Scan for the cell matching the given text and deliver its [x, y] coordinate at center. 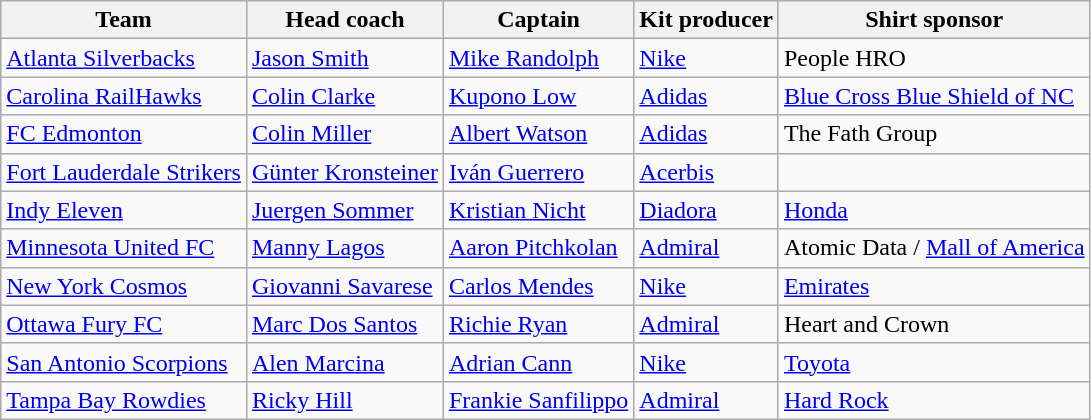
FC Edmonton [124, 134]
Atomic Data / Mall of America [934, 248]
Alen Marcina [344, 362]
Kristian Nicht [538, 210]
Acerbis [706, 172]
Kit producer [706, 20]
Richie Ryan [538, 324]
Adrian Cann [538, 362]
Emirates [934, 286]
Minnesota United FC [124, 248]
Albert Watson [538, 134]
Kupono Low [538, 96]
New York Cosmos [124, 286]
Colin Miller [344, 134]
Blue Cross Blue Shield of NC [934, 96]
San Antonio Scorpions [124, 362]
Captain [538, 20]
Frankie Sanfilippo [538, 400]
Giovanni Savarese [344, 286]
Aaron Pitchkolan [538, 248]
Fort Lauderdale Strikers [124, 172]
Carolina RailHawks [124, 96]
Head coach [344, 20]
Heart and Crown [934, 324]
Marc Dos Santos [344, 324]
People HRO [934, 58]
Carlos Mendes [538, 286]
Tampa Bay Rowdies [124, 400]
Manny Lagos [344, 248]
Honda [934, 210]
Juergen Sommer [344, 210]
Shirt sponsor [934, 20]
Indy Eleven [124, 210]
Mike Randolph [538, 58]
Toyota [934, 362]
Diadora [706, 210]
Hard Rock [934, 400]
Günter Kronsteiner [344, 172]
Iván Guerrero [538, 172]
Ricky Hill [344, 400]
Atlanta Silverbacks [124, 58]
Jason Smith [344, 58]
The Fath Group [934, 134]
Ottawa Fury FC [124, 324]
Team [124, 20]
Colin Clarke [344, 96]
